Output the (X, Y) coordinate of the center of the cell containing the given text.  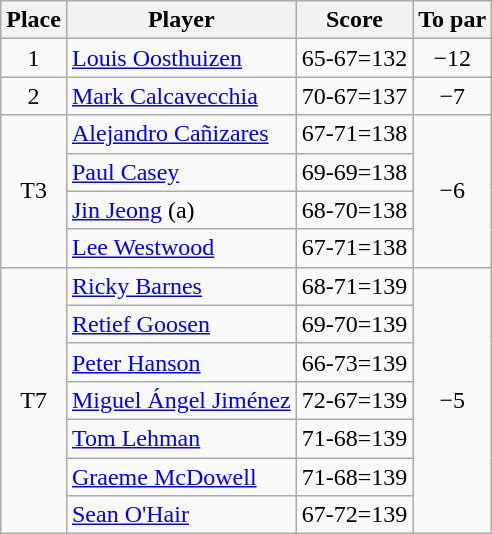
Mark Calcavecchia (181, 96)
To par (452, 20)
67-72=139 (354, 515)
72-67=139 (354, 400)
69-70=139 (354, 324)
Player (181, 20)
Ricky Barnes (181, 286)
Place (34, 20)
Lee Westwood (181, 248)
−7 (452, 96)
70-67=137 (354, 96)
Score (354, 20)
Graeme McDowell (181, 477)
Miguel Ángel Jiménez (181, 400)
68-71=139 (354, 286)
68-70=138 (354, 210)
Sean O'Hair (181, 515)
65-67=132 (354, 58)
Paul Casey (181, 172)
Retief Goosen (181, 324)
−12 (452, 58)
Alejandro Cañizares (181, 134)
69-69=138 (354, 172)
1 (34, 58)
−5 (452, 400)
Tom Lehman (181, 438)
2 (34, 96)
66-73=139 (354, 362)
−6 (452, 191)
Peter Hanson (181, 362)
T3 (34, 191)
Louis Oosthuizen (181, 58)
Jin Jeong (a) (181, 210)
T7 (34, 400)
